Extract the (X, Y) coordinate from the center of the cell holding the provided text.  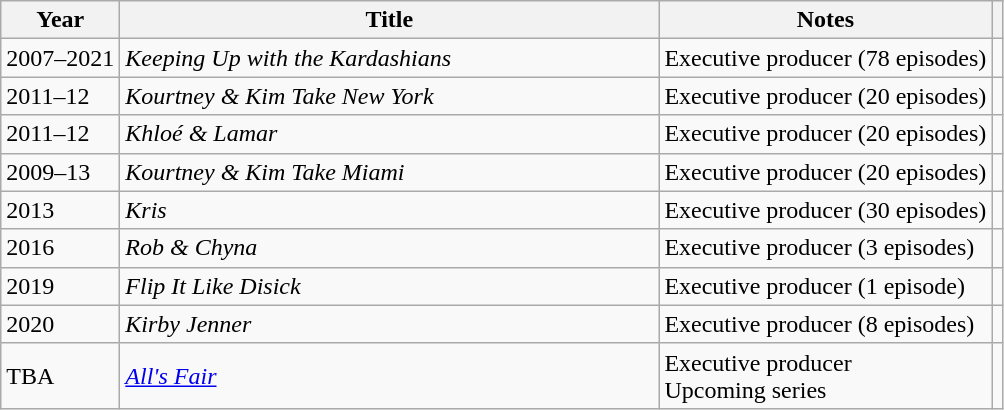
Title (390, 20)
Year (60, 20)
Notes (826, 20)
2019 (60, 286)
Executive producer (78 episodes) (826, 58)
Keeping Up with the Kardashians (390, 58)
TBA (60, 376)
Kourtney & Kim Take New York (390, 96)
Kirby Jenner (390, 324)
Executive producerUpcoming series (826, 376)
Kris (390, 210)
Flip It Like Disick (390, 286)
Executive producer (3 episodes) (826, 248)
2013 (60, 210)
All's Fair (390, 376)
2007–2021 (60, 58)
Rob & Chyna (390, 248)
Executive producer (8 episodes) (826, 324)
Khloé & Lamar (390, 134)
2009–13 (60, 172)
Kourtney & Kim Take Miami (390, 172)
Executive producer (1 episode) (826, 286)
Executive producer (30 episodes) (826, 210)
2016 (60, 248)
2020 (60, 324)
